Find where the given text appears and provide that cell's center as [X, Y] coordinate. 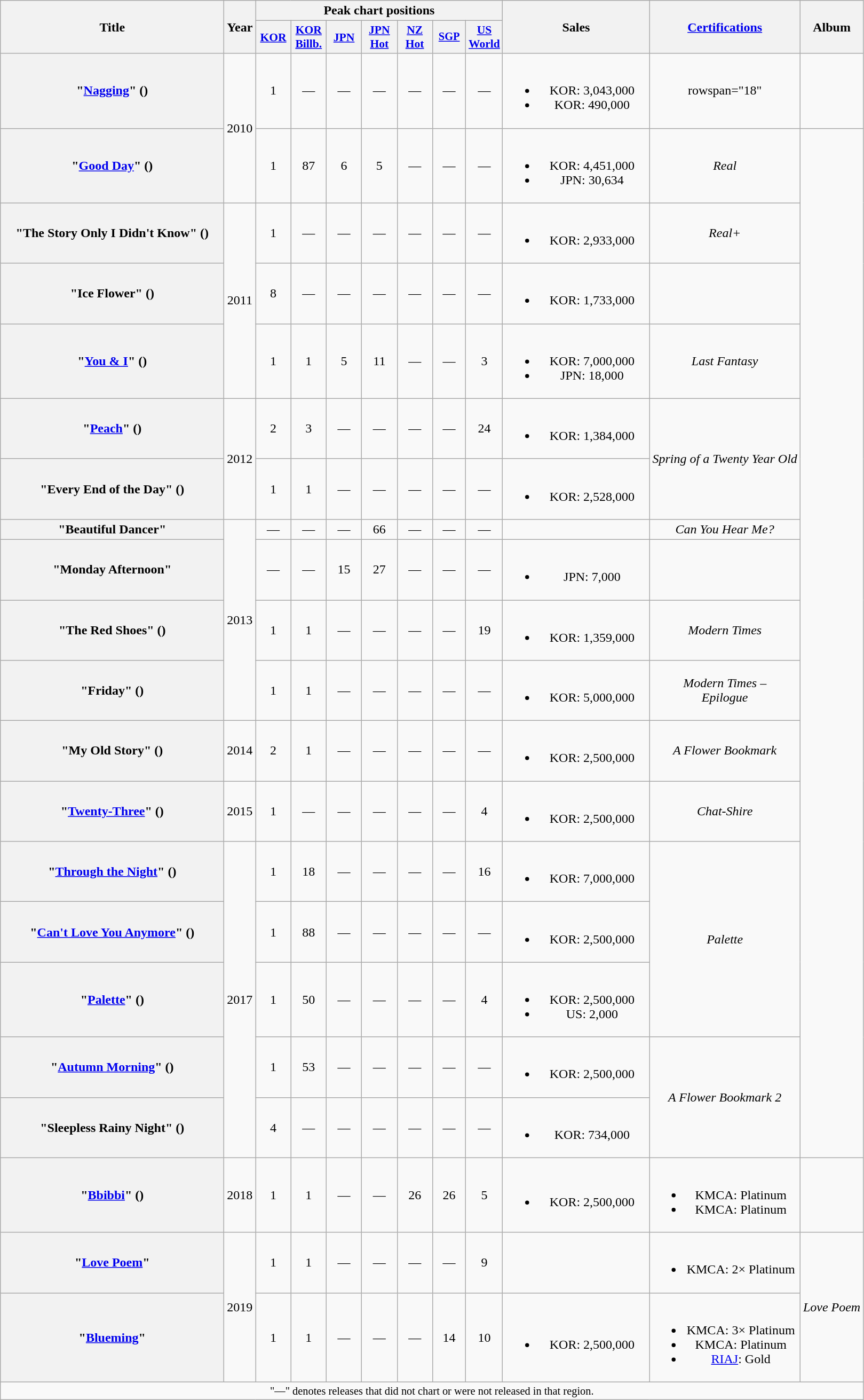
Modern Times [725, 630]
"Every End of the Day" () [112, 489]
"—" denotes releases that did not chart or were not released in that region. [432, 1391]
rowspan="18" [725, 91]
2013 [240, 619]
Spring of a Twenty Year Old [725, 459]
KOR: 1,359,000 [576, 630]
66 [379, 529]
Modern Times –Epilogue [725, 691]
"Through the Night" () [112, 871]
2019 [240, 1307]
2011 [240, 301]
Peak chart positions [379, 11]
JPN: 7,000 [576, 569]
15 [344, 569]
"Autumn Morning" () [112, 1067]
Sales [576, 27]
2015 [240, 812]
Last Fantasy [725, 361]
JPN [344, 37]
24 [485, 428]
2017 [240, 1000]
JPN Hot [379, 37]
KOR: 5,000,000 [576, 691]
NZ Hot [415, 37]
A Flower Bookmark 2 [725, 1097]
Real+ [725, 233]
KOR: 7,000,000 [576, 871]
6 [344, 166]
USWorld [485, 37]
"Sleepless Rainy Night" () [112, 1128]
Certifications [725, 27]
"Palette" () [112, 1000]
11 [379, 361]
"The Story Only I Didn't Know" () [112, 233]
50 [308, 1000]
SGP [449, 37]
KOR: 2,500,000US: 2,000 [576, 1000]
"Good Day" () [112, 166]
27 [379, 569]
KOR: 1,733,000 [576, 294]
Year [240, 27]
KOR: 734,000 [576, 1128]
8 [273, 294]
"Blueming" [112, 1337]
KMCA: 3× Platinum KMCA: Platinum RIAJ: Gold [725, 1337]
KMCA: Platinum KMCA: Platinum [725, 1195]
KOR: 4,451,000JPN: 30,634 [576, 166]
"Love Poem" [112, 1262]
16 [485, 871]
53 [308, 1067]
KOR: 3,043,000KOR: 490,000 [576, 91]
Title [112, 27]
KOR: 2,528,000 [576, 489]
Palette [725, 939]
Chat-Shire [725, 812]
2018 [240, 1195]
KOR Billb. [308, 37]
2010 [240, 128]
Can You Hear Me? [725, 529]
KOR [273, 37]
A Flower Bookmark [725, 751]
87 [308, 166]
"Twenty-Three" () [112, 812]
9 [485, 1262]
19 [485, 630]
"Can't Love You Anymore" () [112, 932]
"Monday Afternoon" [112, 569]
10 [485, 1337]
Real [725, 166]
KOR: 1,384,000 [576, 428]
Love Poem [831, 1307]
"My Old Story" () [112, 751]
"Peach" () [112, 428]
"The Red Shoes" () [112, 630]
Album [831, 27]
KOR: 7,000,000JPN: 18,000 [576, 361]
KMCA: 2× Platinum [725, 1262]
"Nagging" () [112, 91]
14 [449, 1337]
88 [308, 932]
"Beautiful Dancer" [112, 529]
KOR: 2,933,000 [576, 233]
2014 [240, 751]
2012 [240, 459]
"Bbibbi" () [112, 1195]
"Friday" () [112, 691]
"You & I" () [112, 361]
"Ice Flower" () [112, 294]
18 [308, 871]
